From the cell containing the given text, extract its center point as (x, y) coordinate. 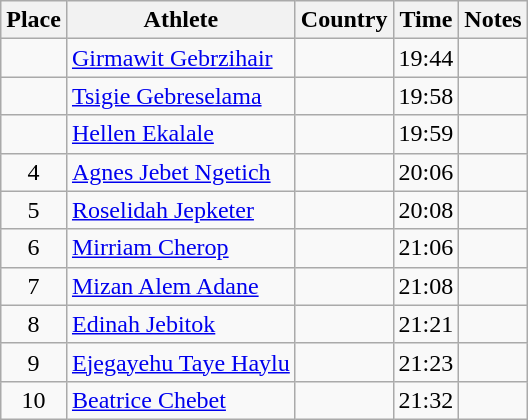
7 (34, 286)
6 (34, 248)
19:59 (426, 134)
8 (34, 324)
21:32 (426, 400)
10 (34, 400)
Time (426, 20)
Tsigie Gebreselama (180, 96)
Place (34, 20)
20:06 (426, 172)
Mizan Alem Adane (180, 286)
20:08 (426, 210)
Agnes Jebet Ngetich (180, 172)
Beatrice Chebet (180, 400)
21:23 (426, 362)
4 (34, 172)
19:58 (426, 96)
Notes (493, 20)
19:44 (426, 58)
Hellen Ekalale (180, 134)
Mirriam Cherop (180, 248)
Athlete (180, 20)
9 (34, 362)
Ejegayehu Taye Haylu (180, 362)
21:21 (426, 324)
21:08 (426, 286)
Girmawit Gebrzihair (180, 58)
5 (34, 210)
Roselidah Jepketer (180, 210)
Country (344, 20)
21:06 (426, 248)
Edinah Jebitok (180, 324)
